Scan for the cell matching the given text and deliver its (X, Y) coordinate at center. 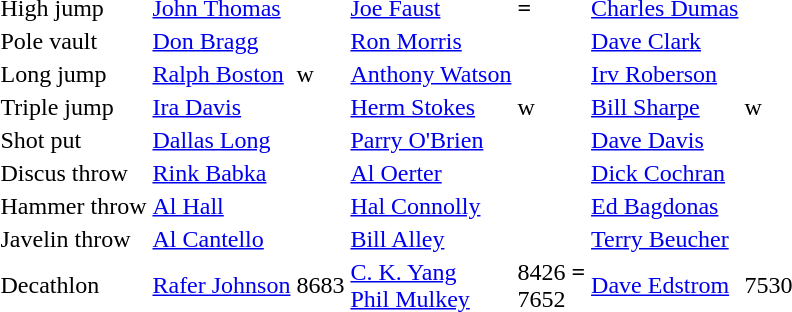
Al Oerter (431, 173)
Ira Davis (222, 107)
Hal Connolly (431, 206)
Ralph Boston (222, 74)
Don Bragg (222, 41)
Bill Sharpe (665, 107)
Ed Bagdonas (665, 206)
Bill Alley (431, 239)
Herm Stokes (431, 107)
Ron Morris (431, 41)
Parry O'Brien (431, 140)
Al Cantello (222, 239)
Dave Clark (665, 41)
Al Hall (222, 206)
Dick Cochran (665, 173)
Rink Babka (222, 173)
Anthony Watson (431, 74)
Dallas Long (222, 140)
Dave Davis (665, 140)
Terry Beucher (665, 239)
Irv Roberson (665, 74)
